Capture the cell that displays the provided text and extract its [X, Y] central coordinate. 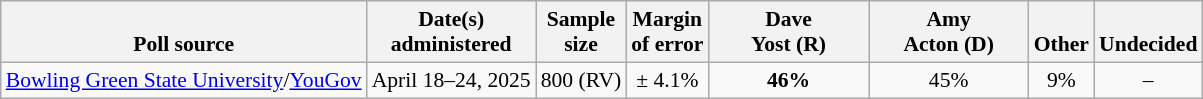
9% [1062, 80]
DaveYost (R) [788, 32]
Samplesize [582, 32]
– [1148, 80]
± 4.1% [667, 80]
AmyActon (D) [949, 32]
April 18–24, 2025 [452, 80]
800 (RV) [582, 80]
Undecided [1148, 32]
Marginof error [667, 32]
Other [1062, 32]
45% [949, 80]
Bowling Green State University/YouGov [184, 80]
Poll source [184, 32]
46% [788, 80]
Date(s)administered [452, 32]
